Output the (X, Y) coordinate of the center of the cell containing the given text.  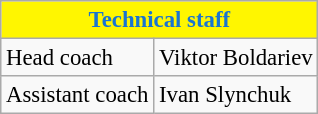
Technical staff (160, 20)
Viktor Boldariev (236, 58)
Ivan Slynchuk (236, 95)
Head coach (78, 58)
Assistant coach (78, 95)
